Identify which cell holds the provided text, then report its (X, Y) central coordinate. 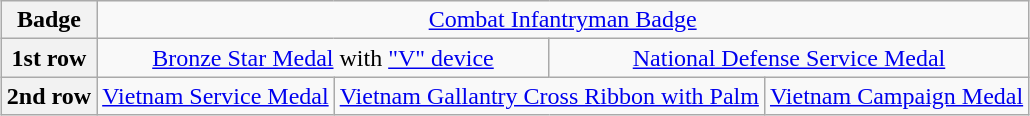
Combat Infantryman Badge (563, 20)
1st row (48, 58)
Vietnam Service Medal (216, 96)
2nd row (48, 96)
National Defense Service Medal (788, 58)
Vietnam Gallantry Cross Ribbon with Palm (549, 96)
Vietnam Campaign Medal (896, 96)
Bronze Star Medal with "V" device (324, 58)
Badge (48, 20)
